For the text-containing cell, return its midpoint in (X, Y) coordinate format. 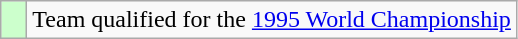
Team qualified for the 1995 World Championship (272, 20)
